Find where the given text appears and provide that cell's center as (x, y) coordinate. 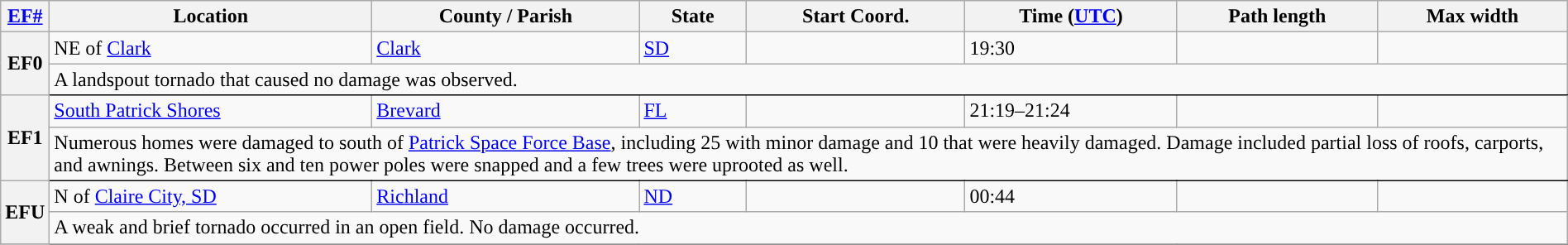
A landspout tornado that caused no damage was observed. (809, 79)
FL (693, 111)
Time (UTC) (1071, 17)
EF1 (25, 137)
A weak and brief tornado occurred in an open field. No damage occurred. (809, 228)
Start Coord. (856, 17)
19:30 (1071, 48)
21:19–21:24 (1071, 111)
EFU (25, 212)
00:44 (1071, 196)
State (693, 17)
NE of Clark (211, 48)
EF# (25, 17)
Location (211, 17)
Path length (1277, 17)
SD (693, 48)
ND (693, 196)
Max width (1473, 17)
N of Claire City, SD (211, 196)
Brevard (506, 111)
County / Parish (506, 17)
Clark (506, 48)
EF0 (25, 64)
South Patrick Shores (211, 111)
Richland (506, 196)
